Return the [x, y] coordinate for the center point of the cell that contains the specified text.  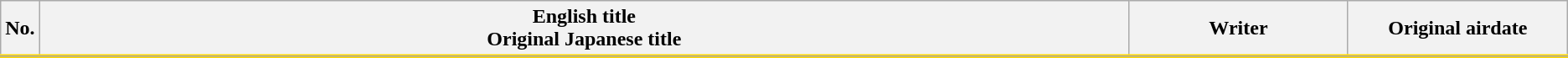
Writer [1239, 29]
No. [20, 29]
Original airdate [1457, 29]
English title Original Japanese title [584, 29]
